Identify which cell holds the provided text, then report its [x, y] central coordinate. 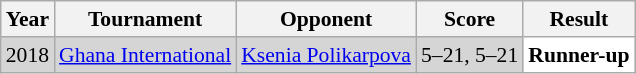
2018 [28, 55]
Opponent [326, 19]
Score [470, 19]
Ghana International [145, 55]
5–21, 5–21 [470, 55]
Year [28, 19]
Result [578, 19]
Ksenia Polikarpova [326, 55]
Runner-up [578, 55]
Tournament [145, 19]
